Search for the cell housing the specified text and yield its (x, y) center coordinate. 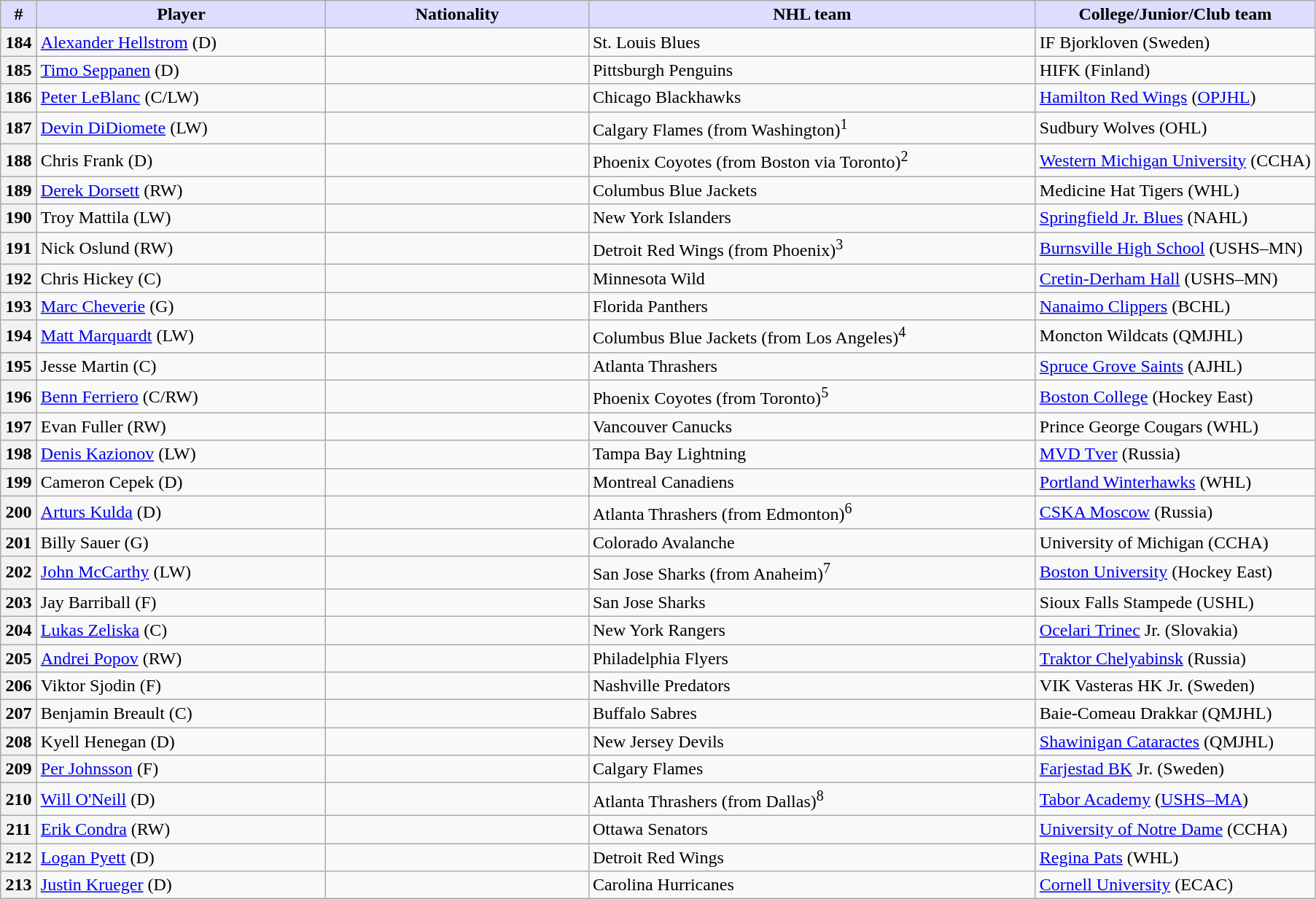
New Jersey Devils (812, 742)
Calgary Flames (812, 769)
Sudbury Wolves (OHL) (1175, 128)
Ocelari Trinec Jr. (Slovakia) (1175, 631)
Baie-Comeau Drakkar (QMJHL) (1175, 714)
188 (19, 160)
Columbus Blue Jackets (from Los Angeles)4 (812, 337)
Andrei Popov (RW) (181, 658)
Farjestad BK Jr. (Sweden) (1175, 769)
Jesse Martin (C) (181, 366)
210 (19, 799)
Carolina Hurricanes (812, 885)
Buffalo Sabres (812, 714)
VIK Vasteras HK Jr. (Sweden) (1175, 686)
MVD Tver (Russia) (1175, 454)
Traktor Chelyabinsk (Russia) (1175, 658)
193 (19, 306)
Detroit Red Wings (from Phoenix)3 (812, 248)
Logan Pyett (D) (181, 857)
Matt Marquardt (LW) (181, 337)
Timo Seppanen (D) (181, 70)
212 (19, 857)
Lukas Zeliska (C) (181, 631)
Columbus Blue Jackets (812, 190)
189 (19, 190)
Player (181, 15)
College/Junior/Club team (1175, 15)
Boston College (Hockey East) (1175, 397)
Nick Oslund (RW) (181, 248)
191 (19, 248)
Shawinigan Cataractes (QMJHL) (1175, 742)
San Jose Sharks (812, 602)
Minnesota Wild (812, 279)
Cameron Cepek (D) (181, 482)
Pittsburgh Penguins (812, 70)
Nanaimo Clippers (BCHL) (1175, 306)
Colorado Avalanche (812, 542)
Atlanta Thrashers (from Edmonton)6 (812, 512)
Springfield Jr. Blues (NAHL) (1175, 218)
CSKA Moscow (Russia) (1175, 512)
Derek Dorsett (RW) (181, 190)
Justin Krueger (D) (181, 885)
Cretin-Derham Hall (USHS–MN) (1175, 279)
University of Michigan (CCHA) (1175, 542)
Marc Cheverie (G) (181, 306)
NHL team (812, 15)
Billy Sauer (G) (181, 542)
Cornell University (ECAC) (1175, 885)
St. Louis Blues (812, 42)
198 (19, 454)
Prince George Cougars (WHL) (1175, 427)
Montreal Canadiens (812, 482)
Tampa Bay Lightning (812, 454)
209 (19, 769)
187 (19, 128)
203 (19, 602)
Benjamin Breault (C) (181, 714)
185 (19, 70)
190 (19, 218)
Chris Hickey (C) (181, 279)
206 (19, 686)
Ottawa Senators (812, 829)
195 (19, 366)
New York Islanders (812, 218)
Per Johnsson (F) (181, 769)
Phoenix Coyotes (from Toronto)5 (812, 397)
HIFK (Finland) (1175, 70)
Burnsville High School (USHS–MN) (1175, 248)
Troy Mattila (LW) (181, 218)
Jay Barriball (F) (181, 602)
Benn Ferriero (C/RW) (181, 397)
Alexander Hellstrom (D) (181, 42)
Calgary Flames (from Washington)1 (812, 128)
211 (19, 829)
202 (19, 573)
Arturs Kulda (D) (181, 512)
Philadelphia Flyers (812, 658)
IF Bjorkloven (Sweden) (1175, 42)
194 (19, 337)
University of Notre Dame (CCHA) (1175, 829)
Nashville Predators (812, 686)
Vancouver Canucks (812, 427)
213 (19, 885)
Nationality (458, 15)
Atlanta Thrashers (812, 366)
Hamilton Red Wings (OPJHL) (1175, 98)
San Jose Sharks (from Anaheim)7 (812, 573)
Regina Pats (WHL) (1175, 857)
204 (19, 631)
Detroit Red Wings (812, 857)
Medicine Hat Tigers (WHL) (1175, 190)
# (19, 15)
Denis Kazionov (LW) (181, 454)
197 (19, 427)
196 (19, 397)
Erik Condra (RW) (181, 829)
184 (19, 42)
Boston University (Hockey East) (1175, 573)
Viktor Sjodin (F) (181, 686)
Chicago Blackhawks (812, 98)
Peter LeBlanc (C/LW) (181, 98)
199 (19, 482)
Portland Winterhawks (WHL) (1175, 482)
186 (19, 98)
208 (19, 742)
John McCarthy (LW) (181, 573)
Western Michigan University (CCHA) (1175, 160)
200 (19, 512)
Phoenix Coyotes (from Boston via Toronto)2 (812, 160)
Kyell Henegan (D) (181, 742)
Evan Fuller (RW) (181, 427)
Tabor Academy (USHS–MA) (1175, 799)
Atlanta Thrashers (from Dallas)8 (812, 799)
Florida Panthers (812, 306)
201 (19, 542)
Will O'Neill (D) (181, 799)
Moncton Wildcats (QMJHL) (1175, 337)
Sioux Falls Stampede (USHL) (1175, 602)
New York Rangers (812, 631)
Devin DiDiomete (LW) (181, 128)
Chris Frank (D) (181, 160)
207 (19, 714)
Spruce Grove Saints (AJHL) (1175, 366)
192 (19, 279)
205 (19, 658)
